Locate the cell with the specified text and output its [X, Y] center coordinate. 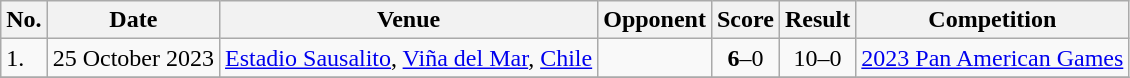
Estadio Sausalito, Viña del Mar, Chile [409, 58]
Score [745, 20]
Date [133, 20]
Result [817, 20]
2023 Pan American Games [992, 58]
Opponent [655, 20]
1. [24, 58]
Competition [992, 20]
25 October 2023 [133, 58]
Venue [409, 20]
10–0 [817, 58]
6–0 [745, 58]
No. [24, 20]
